Pinpoint the cell where the given text exists, returning its [x, y] midpoint coordinate. 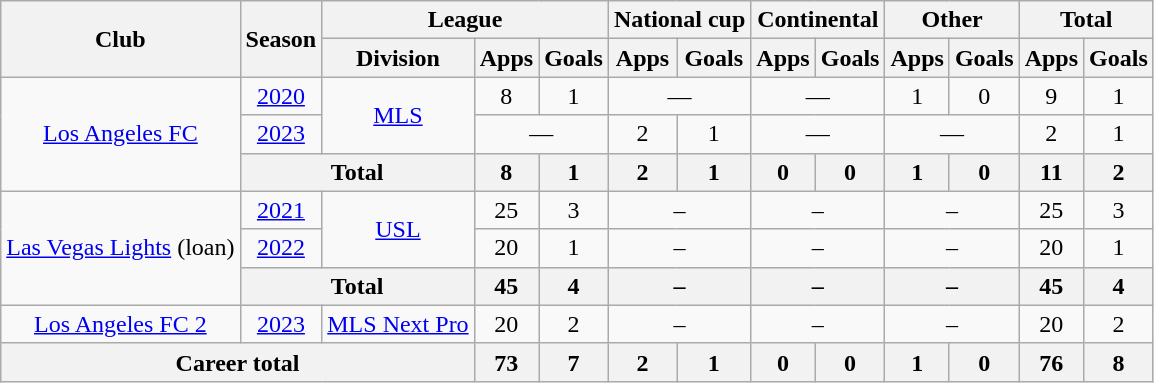
Club [120, 39]
MLS Next Pro [398, 324]
2021 [281, 210]
League [466, 20]
Las Vegas Lights (loan) [120, 248]
Continental [818, 20]
2022 [281, 248]
MLS [398, 115]
11 [1051, 172]
2020 [281, 96]
National cup [679, 20]
Season [281, 39]
Career total [238, 362]
Los Angeles FC 2 [120, 324]
76 [1051, 362]
9 [1051, 96]
Division [398, 58]
73 [506, 362]
USL [398, 229]
Los Angeles FC [120, 134]
Other [952, 20]
7 [574, 362]
